Pinpoint the cell where the given text exists, returning its (x, y) midpoint coordinate. 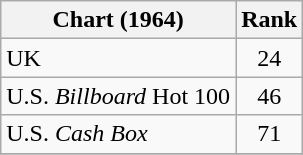
46 (270, 96)
24 (270, 58)
UK (118, 58)
71 (270, 134)
Chart (1964) (118, 20)
Rank (270, 20)
U.S. Cash Box (118, 134)
U.S. Billboard Hot 100 (118, 96)
